Identify which cell holds the provided text, then report its [x, y] central coordinate. 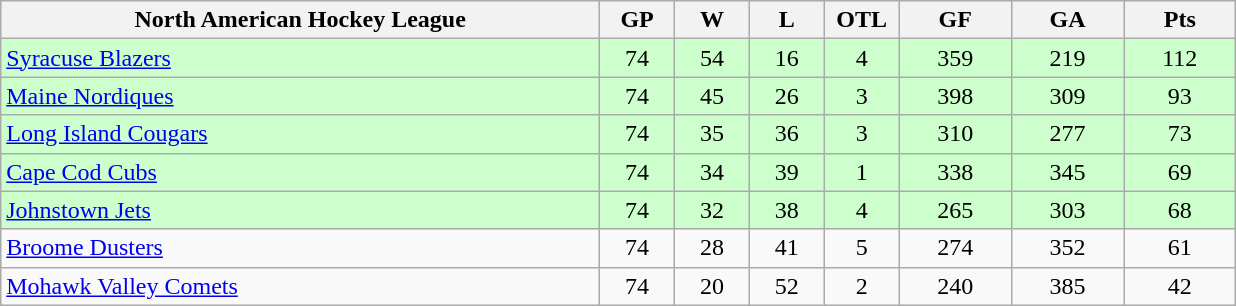
Mohawk Valley Comets [300, 286]
41 [786, 248]
240 [955, 286]
2 [862, 286]
61 [1180, 248]
265 [955, 210]
73 [1180, 134]
398 [955, 96]
GP [638, 20]
Maine Nordiques [300, 96]
345 [1067, 172]
Broome Dusters [300, 248]
20 [712, 286]
Johnstown Jets [300, 210]
303 [1067, 210]
Long Island Cougars [300, 134]
North American Hockey League [300, 20]
274 [955, 248]
52 [786, 286]
GA [1067, 20]
112 [1180, 58]
26 [786, 96]
36 [786, 134]
28 [712, 248]
16 [786, 58]
35 [712, 134]
219 [1067, 58]
93 [1180, 96]
352 [1067, 248]
1 [862, 172]
277 [1067, 134]
385 [1067, 286]
359 [955, 58]
39 [786, 172]
L [786, 20]
38 [786, 210]
OTL [862, 20]
Pts [1180, 20]
5 [862, 248]
45 [712, 96]
W [712, 20]
34 [712, 172]
309 [1067, 96]
32 [712, 210]
68 [1180, 210]
54 [712, 58]
Syracuse Blazers [300, 58]
338 [955, 172]
Cape Cod Cubs [300, 172]
GF [955, 20]
42 [1180, 286]
69 [1180, 172]
310 [955, 134]
